Determine the (X, Y) coordinate at the center of the cell enclosing the given text.  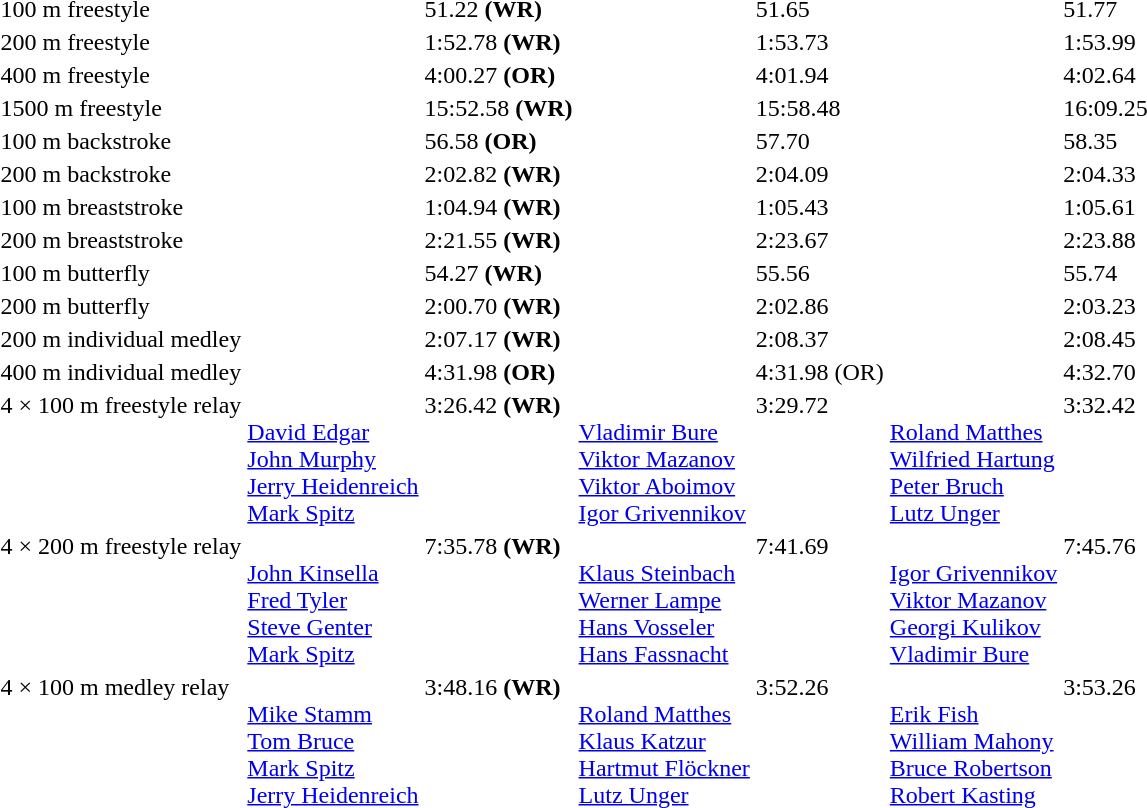
Vladimir Bure Viktor MazanovViktor Aboimov Igor Grivennikov (664, 459)
7:35.78 (WR) (498, 600)
55.56 (820, 273)
15:58.48 (820, 108)
2:02.82 (WR) (498, 174)
2:00.70 (WR) (498, 306)
1:52.78 (WR) (498, 42)
Igor Grivennikov Viktor Mazanov Georgi Kulikov Vladimir Bure (973, 600)
3:26.42 (WR) (498, 459)
1:04.94 (WR) (498, 207)
54.27 (WR) (498, 273)
2:21.55 (WR) (498, 240)
3:29.72 (820, 459)
56.58 (OR) (498, 141)
2:02.86 (820, 306)
1:53.73 (820, 42)
2:07.17 (WR) (498, 339)
John KinsellaFred Tyler Steve Genter Mark Spitz (333, 600)
2:08.37 (820, 339)
4:00.27 (OR) (498, 75)
2:23.67 (820, 240)
7:41.69 (820, 600)
4:01.94 (820, 75)
David EdgarJohn Murphy Jerry Heidenreich Mark Spitz (333, 459)
1:05.43 (820, 207)
Roland Matthes Wilfried Hartung Peter Bruch Lutz Unger (973, 459)
57.70 (820, 141)
Klaus Steinbach Werner Lampe Hans Vosseler Hans Fassnacht (664, 600)
15:52.58 (WR) (498, 108)
2:04.09 (820, 174)
